Search for the cell housing the specified text and yield its (x, y) center coordinate. 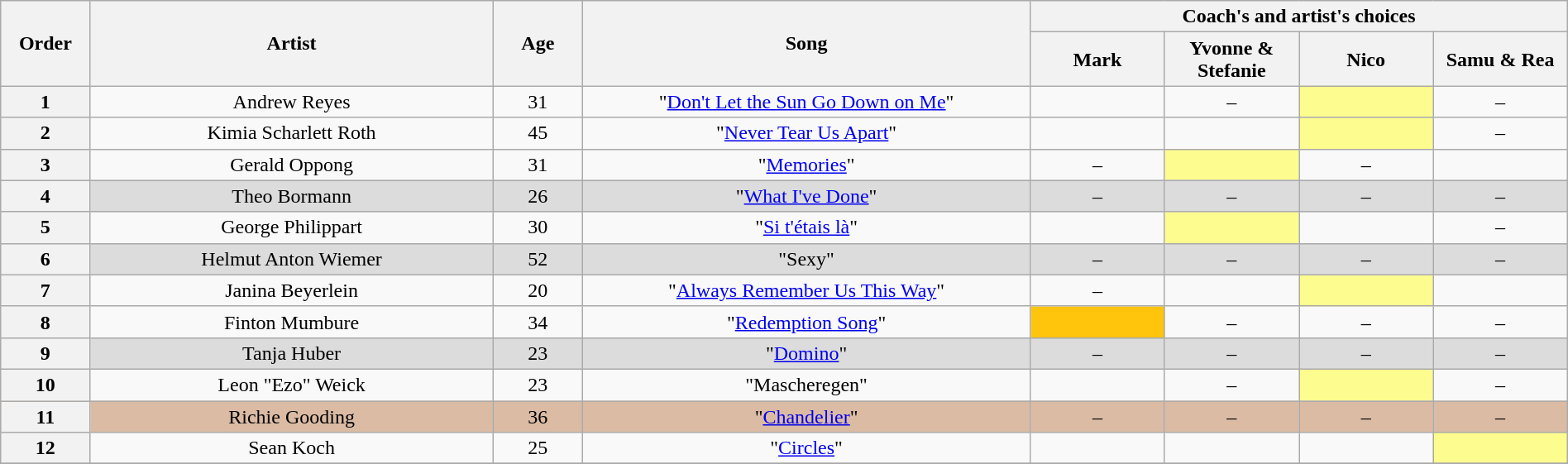
5 (45, 227)
Kimia Scharlett Roth (291, 133)
Theo Bormann (291, 196)
"Domino" (806, 353)
"Chandelier" (806, 416)
Sean Koch (291, 448)
34 (538, 322)
30 (538, 227)
"Don't Let the Sun Go Down on Me" (806, 102)
"What I've Done" (806, 196)
3 (45, 165)
Janina Beyerlein (291, 290)
"Circles" (806, 448)
Andrew Reyes (291, 102)
"Mascheregen" (806, 385)
1 (45, 102)
Coach's and artist's choices (1299, 17)
Yvonne & Stefanie (1231, 60)
52 (538, 259)
"Sexy" (806, 259)
"Si t'étais là" (806, 227)
Finton Mumbure (291, 322)
2 (45, 133)
Helmut Anton Wiemer (291, 259)
7 (45, 290)
Samu & Rea (1500, 60)
36 (538, 416)
6 (45, 259)
26 (538, 196)
9 (45, 353)
Nico (1365, 60)
George Philippart (291, 227)
Leon "Ezo" Weick (291, 385)
Artist (291, 43)
11 (45, 416)
"Always Remember Us This Way" (806, 290)
"Memories" (806, 165)
20 (538, 290)
25 (538, 448)
Order (45, 43)
4 (45, 196)
Richie Gooding (291, 416)
12 (45, 448)
45 (538, 133)
Age (538, 43)
"Redemption Song" (806, 322)
8 (45, 322)
Song (806, 43)
Mark (1097, 60)
Tanja Huber (291, 353)
"Never Tear Us Apart" (806, 133)
Gerald Oppong (291, 165)
10 (45, 385)
